Extract the [x, y] coordinate from the center of the cell holding the provided text.  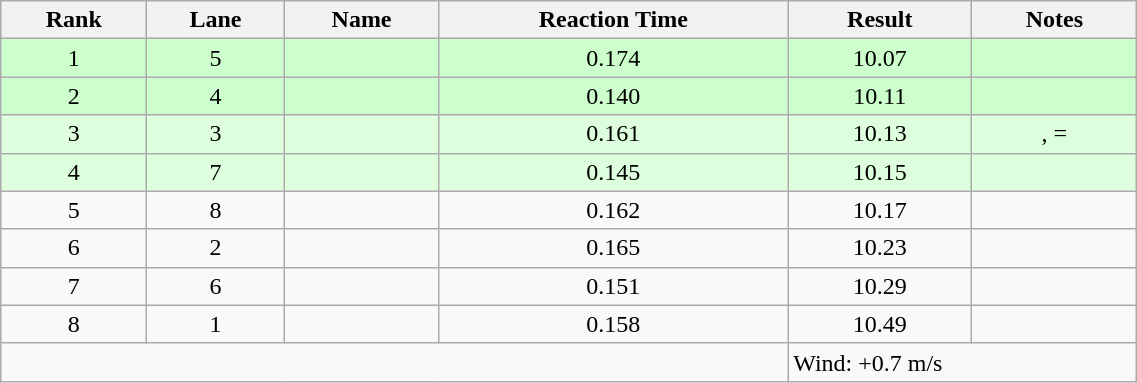
10.49 [880, 324]
10.13 [880, 134]
10.15 [880, 172]
Wind: +0.7 m/s [962, 362]
0.145 [614, 172]
Reaction Time [614, 20]
Name [362, 20]
10.11 [880, 96]
10.23 [880, 248]
Lane [216, 20]
10.29 [880, 286]
0.165 [614, 248]
0.161 [614, 134]
Rank [74, 20]
, = [1054, 134]
0.174 [614, 58]
Result [880, 20]
0.158 [614, 324]
10.17 [880, 210]
10.07 [880, 58]
0.140 [614, 96]
Notes [1054, 20]
0.162 [614, 210]
0.151 [614, 286]
